Capture the cell that displays the provided text and extract its (x, y) central coordinate. 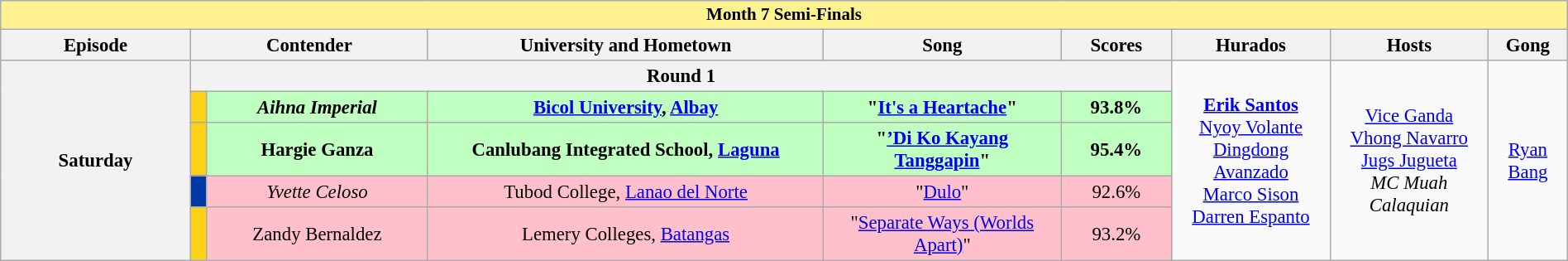
"’Di Ko Kayang Tanggapin" (943, 149)
Round 1 (681, 75)
Erik SantosNyoy VolanteDingdong AvanzadoMarco SisonDarren Espanto (1250, 160)
Vice GandaVhong NavarroJugs JuguetaMC Muah Calaquian (1409, 160)
93.2% (1116, 234)
Tubod College, Lanao del Norte (625, 191)
93.8% (1116, 107)
Scores (1116, 45)
Yvette Celoso (317, 191)
Hosts (1409, 45)
Aihna Imperial (317, 107)
Bicol University, Albay (625, 107)
Saturday (96, 160)
"Dulo" (943, 191)
"It's a Heartache" (943, 107)
Contender (309, 45)
Lemery Colleges, Batangas (625, 234)
Month 7 Semi-Finals (784, 15)
Hurados (1250, 45)
92.6% (1116, 191)
95.4% (1116, 149)
Hargie Ganza (317, 149)
"Separate Ways (Worlds Apart)" (943, 234)
Song (943, 45)
University and Hometown (625, 45)
Ryan Bang (1528, 160)
Gong (1528, 45)
Zandy Bernaldez (317, 234)
Episode (96, 45)
Canlubang Integrated School, Laguna (625, 149)
